Capture the cell that displays the provided text and extract its (X, Y) central coordinate. 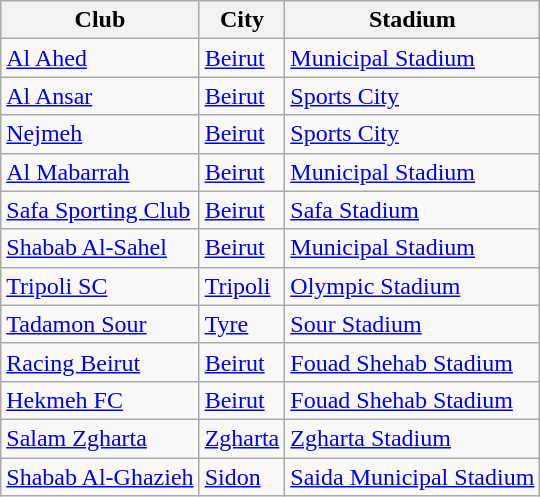
Sour Stadium (412, 324)
Safa Sporting Club (100, 210)
Tadamon Sour (100, 324)
Al Mabarrah (100, 172)
Olympic Stadium (412, 286)
Tripoli (242, 286)
Zgharta Stadium (412, 438)
Sidon (242, 477)
Shabab Al-Ghazieh (100, 477)
Shabab Al-Sahel (100, 248)
Zgharta (242, 438)
Al Ansar (100, 96)
Al Ahed (100, 58)
Salam Zgharta (100, 438)
Nejmeh (100, 134)
City (242, 20)
Racing Beirut (100, 362)
Tyre (242, 324)
Club (100, 20)
Tripoli SC (100, 286)
Saida Municipal Stadium (412, 477)
Safa Stadium (412, 210)
Stadium (412, 20)
Hekmeh FC (100, 400)
